Search for the cell housing the specified text and yield its (X, Y) center coordinate. 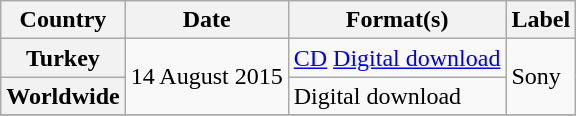
Sony (541, 77)
Turkey (63, 58)
14 August 2015 (206, 77)
Format(s) (397, 20)
Date (206, 20)
Country (63, 20)
Label (541, 20)
Digital download (397, 96)
Worldwide (63, 96)
CD Digital download (397, 58)
